Capture the cell that displays the provided text and extract its [x, y] central coordinate. 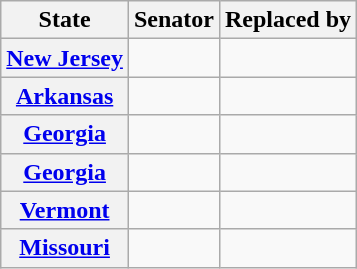
Senator [174, 20]
Replaced by [288, 20]
State [65, 20]
Vermont [65, 210]
Arkansas [65, 96]
New Jersey [65, 58]
Missouri [65, 248]
